Locate the cell with the specified text and output its (X, Y) center coordinate. 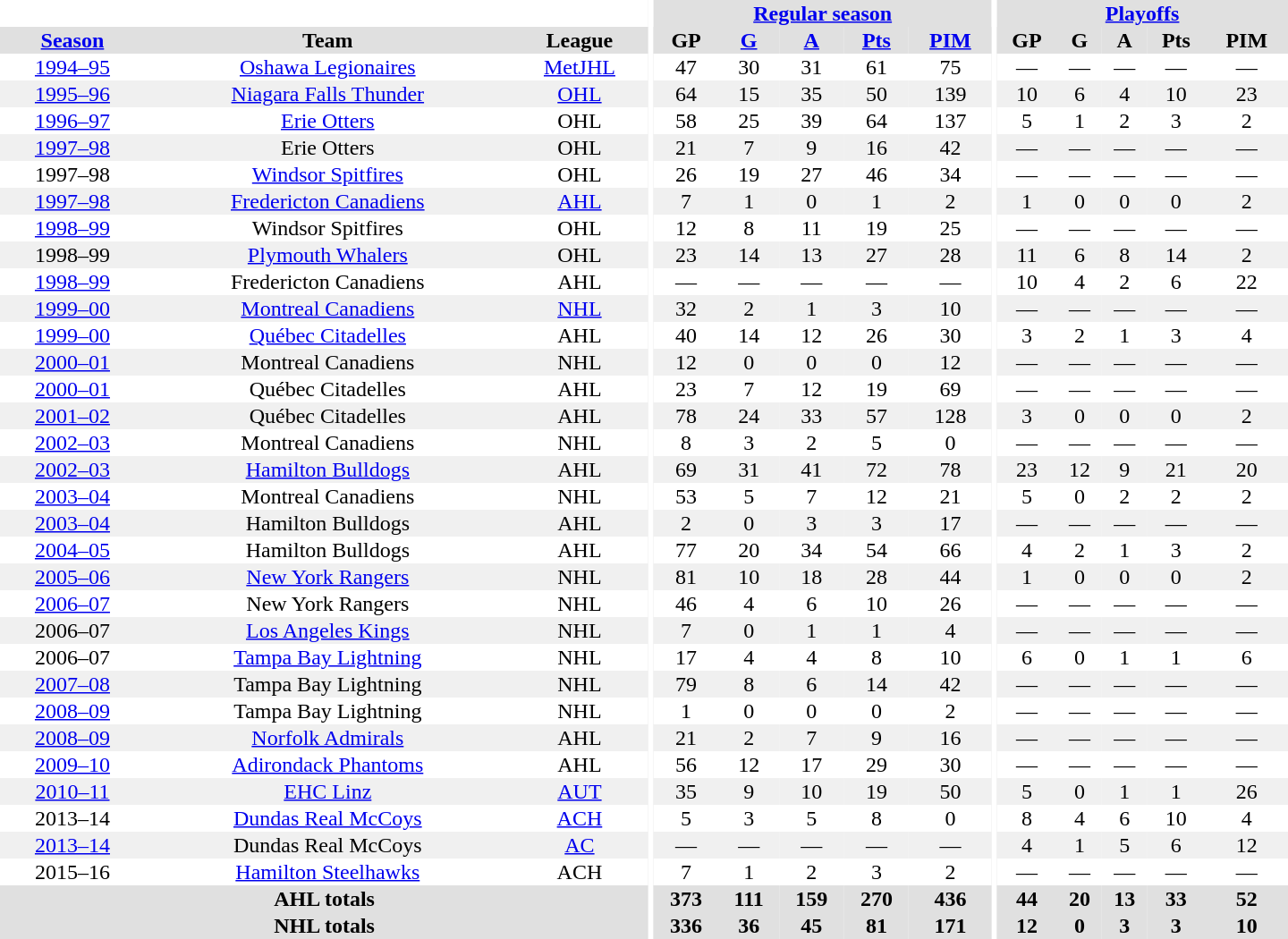
52 (1247, 899)
AC (580, 845)
32 (687, 309)
54 (877, 550)
373 (687, 899)
2001–02 (72, 416)
111 (749, 899)
40 (687, 335)
Oshawa Legionaires (327, 67)
Season (72, 40)
Niagara Falls Thunder (327, 94)
137 (950, 121)
29 (877, 765)
128 (950, 416)
58 (687, 121)
2009–10 (72, 765)
53 (687, 496)
Playoffs (1142, 13)
66 (950, 550)
15 (749, 94)
47 (687, 67)
139 (950, 94)
Plymouth Whalers (327, 255)
2010–11 (72, 791)
Los Angeles Kings (327, 630)
Adirondack Phantoms (327, 765)
MetJHL (580, 67)
1996–97 (72, 121)
270 (877, 899)
39 (812, 121)
45 (812, 926)
Hamilton Steelhawks (327, 872)
Norfolk Admirals (327, 738)
171 (950, 926)
AHL totals (324, 899)
61 (877, 67)
79 (687, 684)
2005–06 (72, 577)
Team (327, 40)
League (580, 40)
36 (749, 926)
57 (877, 416)
24 (749, 416)
22 (1247, 282)
1994–95 (72, 67)
75 (950, 67)
436 (950, 899)
77 (687, 550)
2015–16 (72, 872)
2004–05 (72, 550)
NHL totals (324, 926)
2007–08 (72, 684)
336 (687, 926)
AUT (580, 791)
56 (687, 765)
72 (877, 469)
159 (812, 899)
18 (812, 577)
Regular season (823, 13)
EHC Linz (327, 791)
1995–96 (72, 94)
41 (812, 469)
